Scan for the cell matching the given text and deliver its (x, y) coordinate at center. 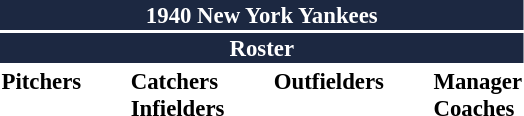
1940 New York Yankees (262, 15)
Roster (262, 48)
